Search for the cell housing the specified text and yield its (X, Y) center coordinate. 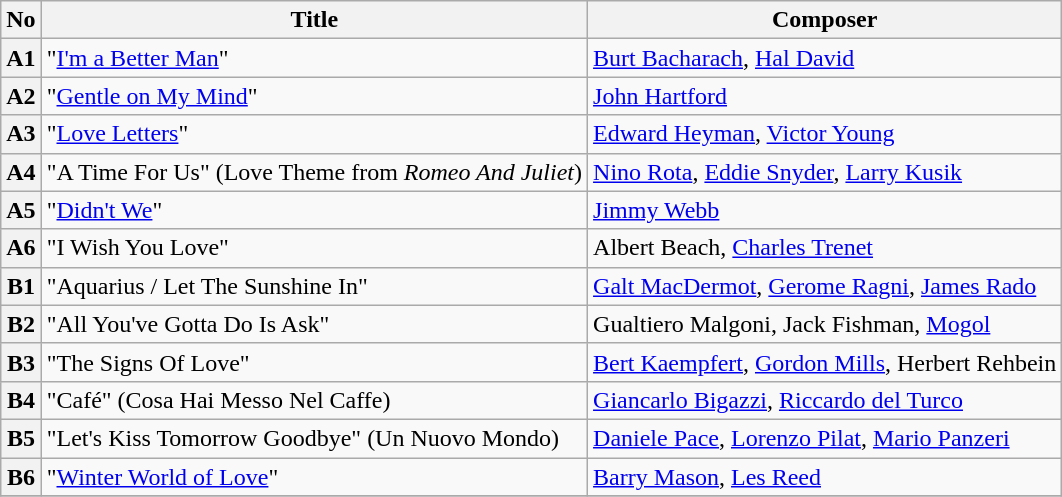
"A Time For Us" (Love Theme from Romeo And Juliet) (314, 172)
B4 (21, 400)
Burt Bacharach, Hal David (825, 58)
No (21, 20)
"Aquarius / Let The Sunshine In" (314, 286)
B5 (21, 438)
"Let's Kiss Tomorrow Goodbye" (Un Nuovo Mondo) (314, 438)
B3 (21, 362)
Nino Rota, Eddie Snyder, Larry Kusik (825, 172)
B2 (21, 324)
A5 (21, 210)
"Gentle on My Mind" (314, 96)
Gualtiero Malgoni, Jack Fishman, Mogol (825, 324)
Edward Heyman, Victor Young (825, 134)
"Didn't We" (314, 210)
Barry Mason, Les Reed (825, 477)
Daniele Pace, Lorenzo Pilat, Mario Panzeri (825, 438)
Galt MacDermot, Gerome Ragni, James Rado (825, 286)
A1 (21, 58)
Title (314, 20)
Jimmy Webb (825, 210)
Giancarlo Bigazzi, Riccardo del Turco (825, 400)
"Café" (Cosa Hai Messo Nel Caffe) (314, 400)
A3 (21, 134)
Composer (825, 20)
A4 (21, 172)
A6 (21, 248)
"I Wish You Love" (314, 248)
A2 (21, 96)
"Winter World of Love" (314, 477)
"Love Letters" (314, 134)
B6 (21, 477)
"All You've Gotta Do Is Ask" (314, 324)
Albert Beach, Charles Trenet (825, 248)
John Hartford (825, 96)
"I'm a Better Man" (314, 58)
B1 (21, 286)
"The Signs Of Love" (314, 362)
Bert Kaempfert, Gordon Mills, Herbert Rehbein (825, 362)
